From the cell containing the given text, extract its center point as (x, y) coordinate. 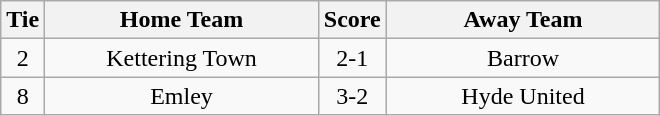
Home Team (182, 20)
Kettering Town (182, 58)
Tie (23, 20)
Barrow (523, 58)
2 (23, 58)
Emley (182, 96)
8 (23, 96)
Score (352, 20)
3-2 (352, 96)
Hyde United (523, 96)
Away Team (523, 20)
2-1 (352, 58)
